Find where the given text appears and provide that cell's center as (X, Y) coordinate. 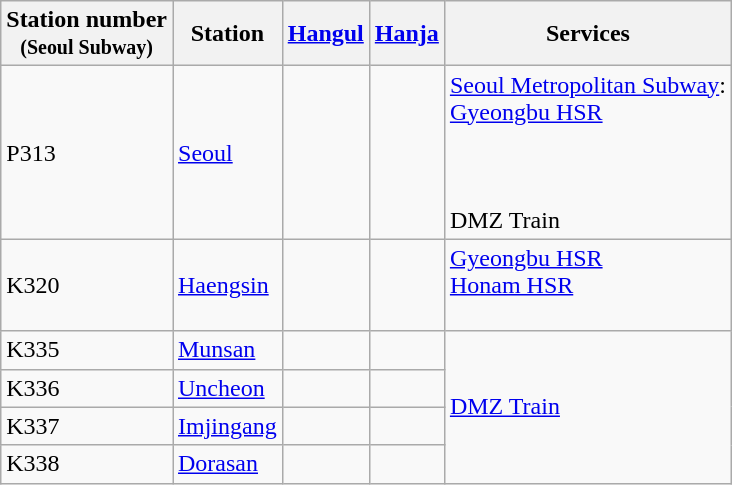
Station (227, 34)
P313 (87, 152)
Seoul (227, 152)
Hanja (406, 34)
Uncheon (227, 388)
Seoul Metropolitan Subway: Gyeongbu HSRDMZ Train (588, 152)
K337 (87, 426)
K320 (87, 285)
DMZ Train (588, 407)
Station number(Seoul Subway) (87, 34)
Haengsin (227, 285)
K336 (87, 388)
Munsan (227, 350)
Dorasan (227, 464)
Hangul (326, 34)
Imjingang (227, 426)
K335 (87, 350)
K338 (87, 464)
Services (588, 34)
Gyeongbu HSR Honam HSR (588, 285)
